Detect which cell encompasses the target text, then output its [X, Y] center coordinate. 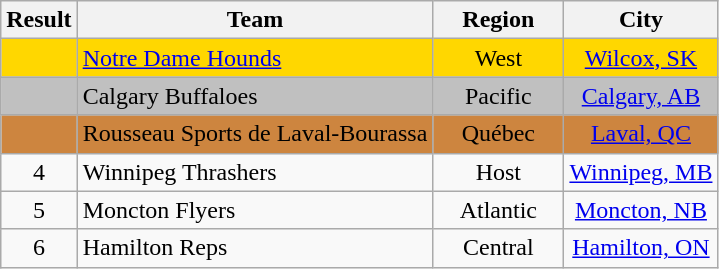
Notre Dame Hounds [255, 58]
Wilcox, SK [641, 58]
Québec [498, 134]
West [498, 58]
Result [39, 20]
Calgary, AB [641, 96]
Winnipeg Thrashers [255, 172]
Host [498, 172]
Pacific [498, 96]
Laval, QC [641, 134]
Hamilton, ON [641, 248]
4 [39, 172]
Moncton Flyers [255, 210]
5 [39, 210]
Moncton, NB [641, 210]
Atlantic [498, 210]
City [641, 20]
Hamilton Reps [255, 248]
Region [498, 20]
Team [255, 20]
Winnipeg, MB [641, 172]
Rousseau Sports de Laval-Bourassa [255, 134]
Calgary Buffaloes [255, 96]
Central [498, 248]
6 [39, 248]
